From the cell containing the given text, extract its center point as (X, Y) coordinate. 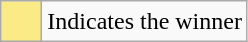
Indicates the winner (145, 22)
